Search for the cell housing the specified text and yield its (X, Y) center coordinate. 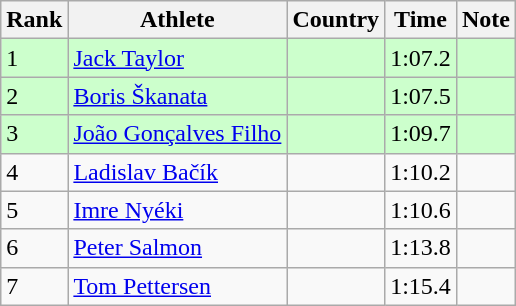
5 (34, 210)
6 (34, 248)
2 (34, 96)
Athlete (178, 20)
1:10.2 (421, 172)
Rank (34, 20)
1:10.6 (421, 210)
Time (421, 20)
Tom Pettersen (178, 286)
1:07.2 (421, 58)
Imre Nyéki (178, 210)
1:09.7 (421, 134)
Peter Salmon (178, 248)
João Gonçalves Filho (178, 134)
1:13.8 (421, 248)
Country (336, 20)
Ladislav Bačík (178, 172)
4 (34, 172)
1:07.5 (421, 96)
1 (34, 58)
1:15.4 (421, 286)
Boris Škanata (178, 96)
7 (34, 286)
3 (34, 134)
Note (486, 20)
Jack Taylor (178, 58)
